Output the (x, y) coordinate of the center of the cell containing the given text.  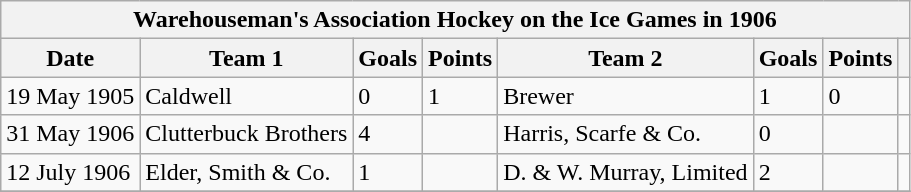
4 (388, 134)
Date (70, 58)
12 July 1906 (70, 172)
D. & W. Murray, Limited (626, 172)
19 May 1905 (70, 96)
Caldwell (246, 96)
Elder, Smith & Co. (246, 172)
31 May 1906 (70, 134)
2 (788, 172)
Warehouseman's Association Hockey on the Ice Games in 1906 (455, 20)
Clutterbuck Brothers (246, 134)
Team 2 (626, 58)
Brewer (626, 96)
Team 1 (246, 58)
Harris, Scarfe & Co. (626, 134)
